Find where the given text appears and provide that cell's center as [X, Y] coordinate. 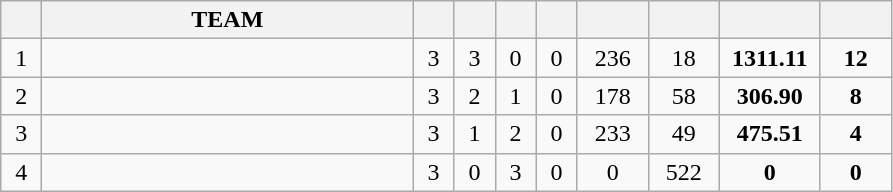
236 [612, 58]
522 [684, 172]
18 [684, 58]
306.90 [770, 96]
475.51 [770, 134]
178 [612, 96]
8 [856, 96]
1311.11 [770, 58]
233 [612, 134]
TEAM [228, 20]
12 [856, 58]
49 [684, 134]
58 [684, 96]
